Return the [X, Y] coordinate for the center point of the cell that contains the specified text.  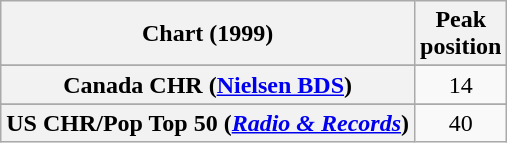
14 [461, 85]
US CHR/Pop Top 50 (Radio & Records) [208, 123]
Peak position [461, 34]
Chart (1999) [208, 34]
Canada CHR (Nielsen BDS) [208, 85]
40 [461, 123]
